Locate the cell with the specified text and output its (x, y) center coordinate. 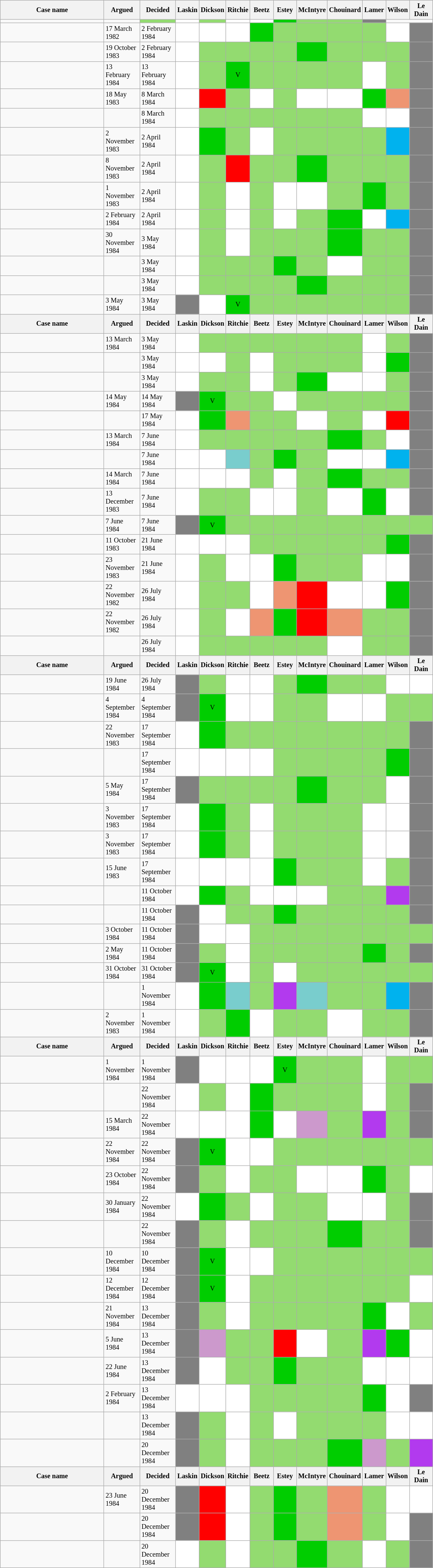
3 October 1984 (122, 934)
23 October 1984 (122, 1179)
2 May 1984 (122, 953)
1 November 1983 (122, 196)
19 October 1983 (122, 52)
22 November 1983 (122, 735)
19 June 1984 (122, 684)
17 May 1984 (158, 420)
15 March 1984 (122, 1124)
23 June 1984 (122, 1499)
30 November 1984 (122, 243)
18 May 1983 (122, 99)
30 January 1984 (122, 1206)
15 June 1983 (122, 872)
5 June 1984 (122, 1343)
23 November 1983 (122, 568)
13 December 1983 (122, 502)
8 November 1983 (122, 169)
22 June 1984 (122, 1371)
14 March 1984 (122, 478)
5 May 1984 (122, 790)
11 October 1983 (122, 544)
17 March 1982 (122, 32)
21 November 1984 (122, 1316)
